Return the (X, Y) coordinate for the center point of the cell that contains the specified text.  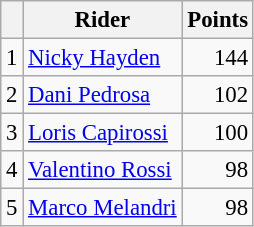
144 (218, 58)
5 (12, 208)
4 (12, 170)
Marco Melandri (102, 208)
1 (12, 58)
Rider (102, 20)
3 (12, 133)
Loris Capirossi (102, 133)
Valentino Rossi (102, 170)
Nicky Hayden (102, 58)
Dani Pedrosa (102, 95)
2 (12, 95)
100 (218, 133)
Points (218, 20)
102 (218, 95)
